Locate the cell with the specified text and output its (X, Y) center coordinate. 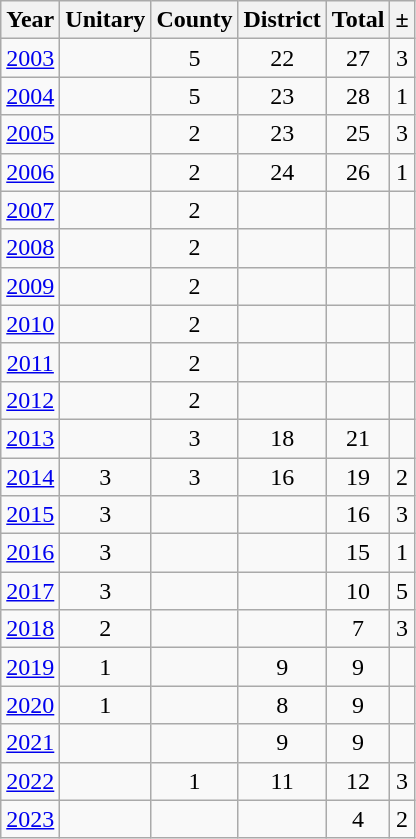
24 (282, 172)
2011 (30, 362)
2013 (30, 438)
2008 (30, 248)
Unitary (106, 20)
2016 (30, 553)
10 (358, 591)
4 (358, 819)
2012 (30, 400)
2022 (30, 781)
22 (282, 58)
28 (358, 96)
21 (358, 438)
County (194, 20)
Total (358, 20)
2018 (30, 629)
2005 (30, 134)
2006 (30, 172)
12 (358, 781)
2017 (30, 591)
8 (282, 705)
19 (358, 477)
2007 (30, 210)
7 (358, 629)
Year (30, 20)
11 (282, 781)
District (282, 20)
18 (282, 438)
15 (358, 553)
2021 (30, 743)
2015 (30, 515)
2019 (30, 667)
2010 (30, 324)
± (402, 20)
2003 (30, 58)
27 (358, 58)
25 (358, 134)
2004 (30, 96)
2023 (30, 819)
2014 (30, 477)
26 (358, 172)
2020 (30, 705)
2009 (30, 286)
